Find where the given text appears and provide that cell's center as (X, Y) coordinate. 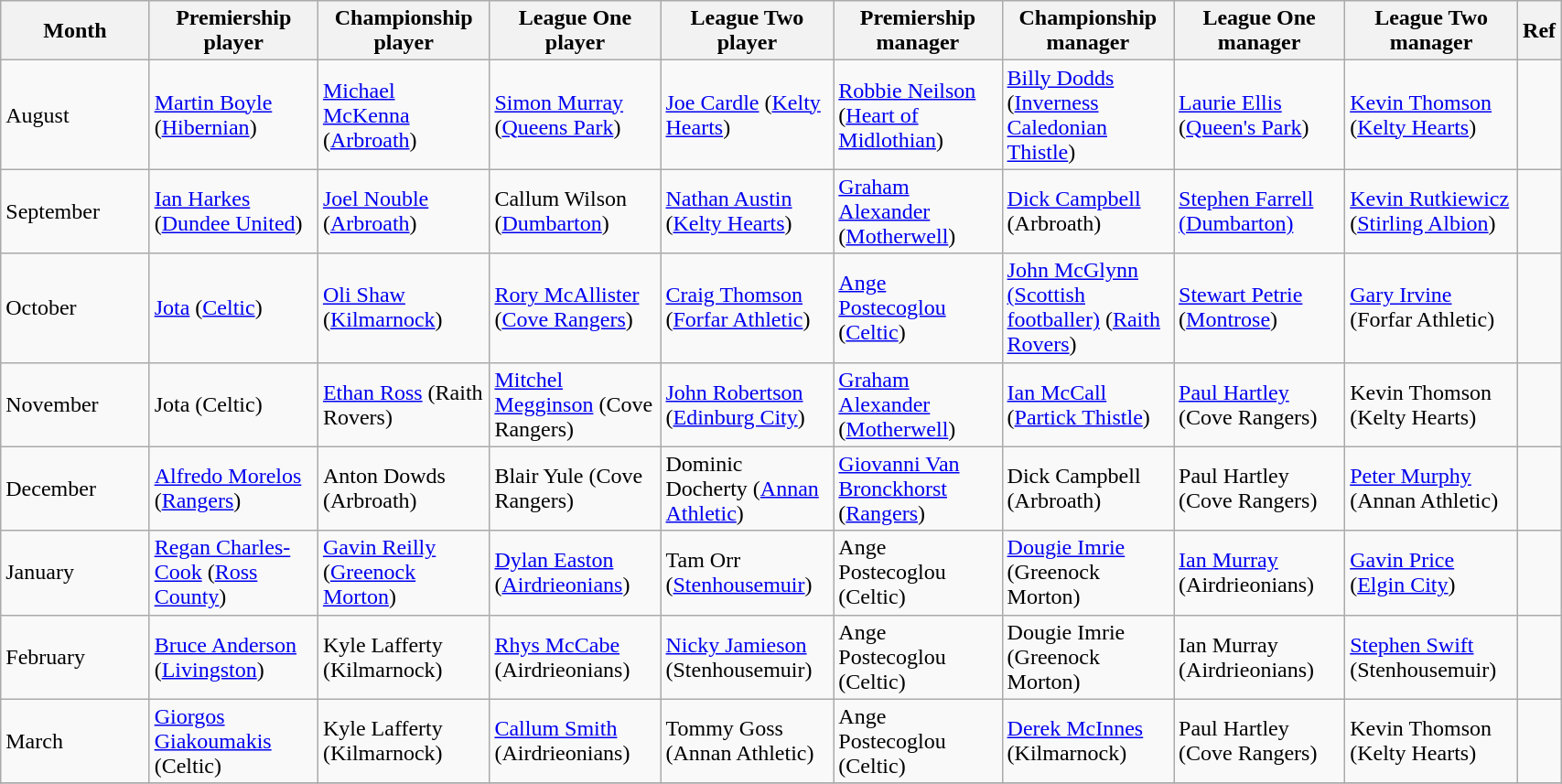
Tommy Goss (Annan Athletic) (747, 741)
John McGlynn (Scottish footballer) (Raith Rovers) (1088, 307)
Ian McCall (Partick Thistle) (1088, 404)
Gavin Reilly (Greenock Morton) (404, 573)
Stephen Swift (Stenhousemuir) (1431, 657)
September (75, 211)
Stephen Farrell (Dumbarton) (1259, 211)
Month (75, 31)
Premiershipmanager (918, 31)
Martin Boyle(Hibernian) (233, 115)
Oli Shaw (Kilmarnock) (404, 307)
August (75, 115)
Championshipmanager (1088, 31)
Simon Murray (Queens Park) (575, 115)
Joe Cardle (Kelty Hearts) (747, 115)
January (75, 573)
League Onemanager (1259, 31)
Kevin Rutkiewicz (Stirling Albion) (1431, 211)
Nicky Jamieson (Stenhousemuir) (747, 657)
Championshipplayer (404, 31)
Callum Wilson (Dumbarton) (575, 211)
Giovanni Van Bronckhorst (Rangers) (918, 489)
Peter Murphy (Annan Athletic) (1431, 489)
Nathan Austin (Kelty Hearts) (747, 211)
League Oneplayer (575, 31)
Joel Nouble (Arbroath) (404, 211)
Gavin Price (Elgin City) (1431, 573)
Rhys McCabe (Airdrieonians) (575, 657)
League Twomanager (1431, 31)
Dominic Docherty (Annan Athletic) (747, 489)
Bruce Anderson (Livingston) (233, 657)
Callum Smith (Airdrieonians) (575, 741)
Ian Harkes (Dundee United) (233, 211)
Alfredo Morelos (Rangers) (233, 489)
Anton Dowds (Arbroath) (404, 489)
Ethan Ross (Raith Rovers) (404, 404)
Rory McAllister (Cove Rangers) (575, 307)
February (75, 657)
October (75, 307)
Mitchel Megginson (Cove Rangers) (575, 404)
John Robertson (Edinburg City) (747, 404)
Gary Irvine (Forfar Athletic) (1431, 307)
Blair Yule (Cove Rangers) (575, 489)
Laurie Ellis (Queen's Park) (1259, 115)
Regan Charles-Cook (Ross County) (233, 573)
Tam Orr (Stenhousemuir) (747, 573)
Premiershipplayer (233, 31)
Ref (1539, 31)
Derek McInnes (Kilmarnock) (1088, 741)
Billy Dodds (Inverness Caledonian Thistle) (1088, 115)
November (75, 404)
December (75, 489)
League Twoplayer (747, 31)
Michael McKenna (Arbroath) (404, 115)
Robbie Neilson(Heart of Midlothian) (918, 115)
Stewart Petrie (Montrose) (1259, 307)
Giorgos Giakoumakis (Celtic) (233, 741)
Dylan Easton (Airdrieonians) (575, 573)
March (75, 741)
Craig Thomson (Forfar Athletic) (747, 307)
